Provide the (X, Y) coordinate of the cell's center where the given text is located.  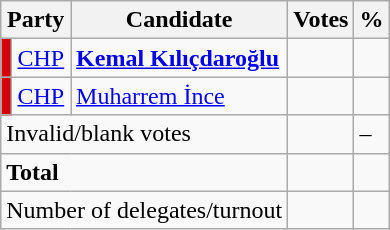
% (372, 20)
Invalid/blank votes (144, 134)
– (372, 134)
Candidate (180, 20)
Number of delegates/turnout (144, 210)
Muharrem İnce (180, 96)
Total (144, 172)
Votes (321, 20)
Kemal Kılıçdaroğlu (180, 58)
Party (36, 20)
